Search for the cell housing the specified text and yield its (x, y) center coordinate. 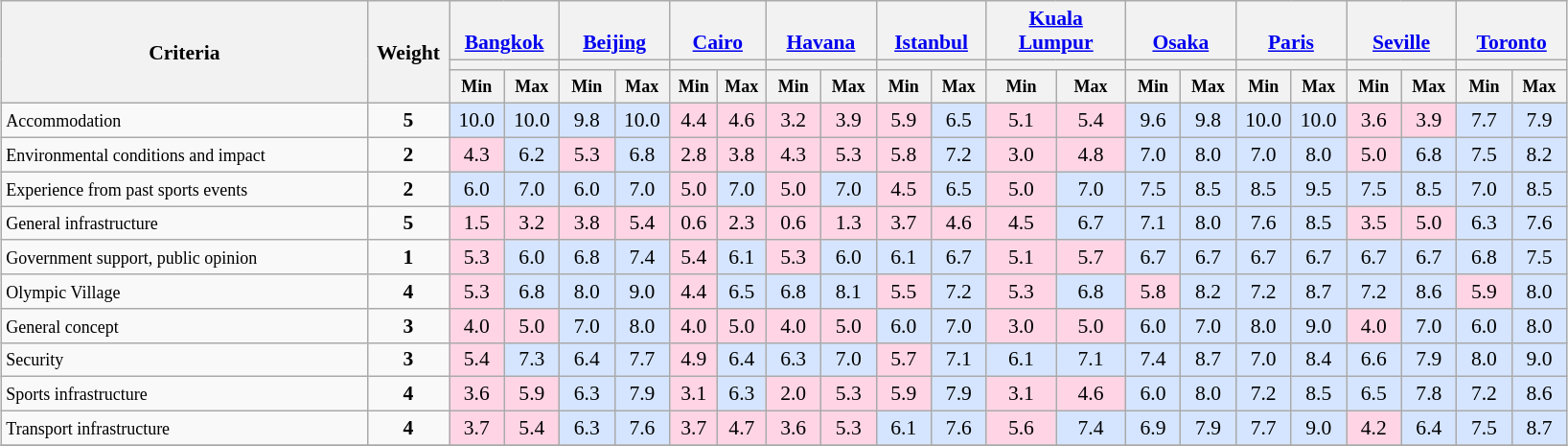
6.9 (1153, 429)
2.0 (794, 394)
Transport infrastructure (184, 429)
Istanbul (932, 31)
1.5 (476, 223)
6.6 (1373, 360)
Havana (820, 31)
Weight (408, 52)
Cairo (718, 31)
8.4 (1319, 360)
Paris (1290, 31)
2.3 (742, 223)
Seville (1401, 31)
4.9 (694, 360)
7.8 (1429, 394)
Government support, public opinion (184, 258)
Bangkok (504, 31)
Osaka (1181, 31)
1 (408, 258)
1.3 (848, 223)
Criteria (184, 52)
Environmental conditions and impact (184, 155)
9.6 (1153, 121)
7.3 (532, 360)
Accommodation (184, 121)
3.5 (1373, 223)
Kuala Lumpur (1056, 31)
Sports infrastructure (184, 394)
4.8 (1091, 155)
4.7 (742, 429)
4.2 (1373, 429)
Toronto (1512, 31)
Olympic Village (184, 292)
6.2 (532, 155)
2.8 (694, 155)
8.1 (848, 292)
General infrastructure (184, 223)
Beijing (615, 31)
Security (184, 360)
5.6 (1022, 429)
5.5 (904, 292)
9.5 (1319, 189)
General concept (184, 326)
Experience from past sports events (184, 189)
